Extract the (X, Y) coordinate from the center of the cell holding the provided text.  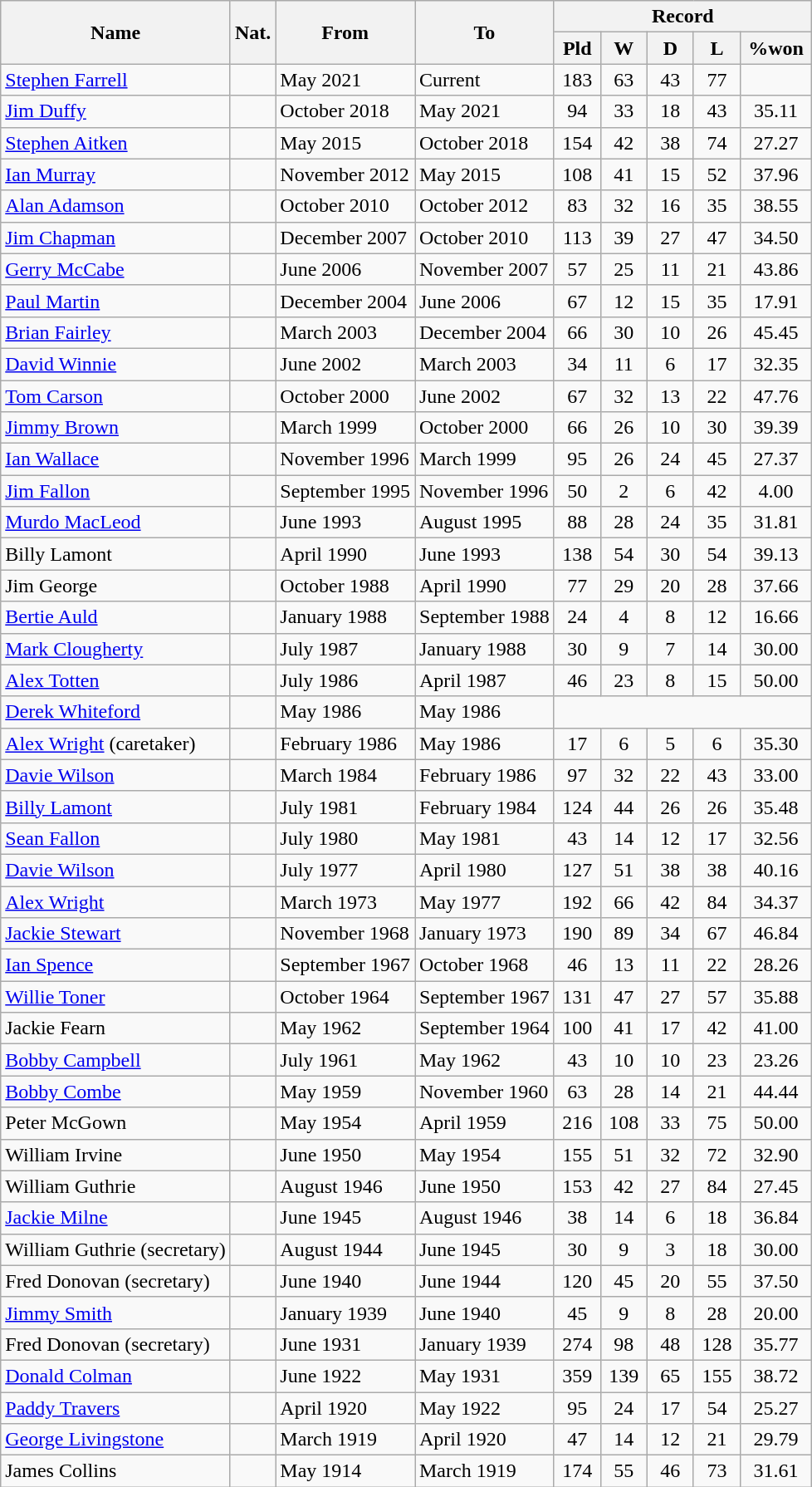
37.50 (775, 1281)
72 (717, 1155)
27.27 (775, 143)
83 (577, 206)
L (717, 48)
Sean Fallon (116, 838)
March 1984 (345, 775)
From (345, 32)
359 (577, 1376)
May 1914 (345, 1471)
190 (577, 934)
Paul Martin (116, 301)
124 (577, 807)
20.00 (775, 1313)
98 (624, 1344)
94 (577, 111)
192 (577, 901)
4.00 (775, 491)
39.39 (775, 428)
Willie Toner (116, 997)
Alex Wright (caretaker) (116, 743)
August 1944 (345, 1249)
216 (577, 1123)
Derek Whiteford (116, 712)
Alex Wright (116, 901)
40.16 (775, 870)
William Guthrie (secretary) (116, 1249)
154 (577, 143)
August 1995 (485, 523)
120 (577, 1281)
139 (624, 1376)
35.48 (775, 807)
36.84 (775, 1218)
Donald Colman (116, 1376)
May 1931 (485, 1376)
Gerry McCabe (116, 269)
June 1944 (485, 1281)
39.13 (775, 554)
%won (775, 48)
34.50 (775, 238)
Jimmy Brown (116, 428)
May 1981 (485, 838)
41.00 (775, 1028)
Bertie Auld (116, 617)
274 (577, 1344)
46.84 (775, 934)
29 (624, 586)
September 1964 (485, 1028)
October 2012 (485, 206)
138 (577, 554)
50 (577, 491)
65 (670, 1376)
Current (485, 80)
29.79 (775, 1440)
December 2007 (345, 238)
Jim George (116, 586)
2 (624, 491)
74 (717, 143)
Jim Fallon (116, 491)
174 (577, 1471)
July 1961 (345, 1060)
Nat. (252, 32)
George Livingstone (116, 1440)
183 (577, 80)
July 1981 (345, 807)
52 (717, 174)
39 (624, 238)
37.66 (775, 586)
July 1987 (345, 649)
34.37 (775, 901)
Ian Murray (116, 174)
William Irvine (116, 1155)
David Winnie (116, 364)
153 (577, 1186)
Alex Totten (116, 680)
113 (577, 238)
38.55 (775, 206)
Jackie Stewart (116, 934)
Pld (577, 48)
November 1968 (345, 934)
48 (670, 1344)
25.27 (775, 1408)
Jimmy Smith (116, 1313)
September 1995 (345, 491)
131 (577, 997)
William Guthrie (116, 1186)
October 1968 (485, 965)
Ian Wallace (116, 459)
Stephen Farrell (116, 80)
November 2007 (485, 269)
16 (670, 206)
May 1977 (485, 901)
127 (577, 870)
May 1959 (345, 1092)
37.96 (775, 174)
Jim Chapman (116, 238)
October 1964 (345, 997)
June 1931 (345, 1344)
7 (670, 649)
Ian Spence (116, 965)
June 1922 (345, 1376)
17.91 (775, 301)
January 1973 (485, 934)
July 1980 (345, 838)
July 1977 (345, 870)
43.86 (775, 269)
32.90 (775, 1155)
89 (624, 934)
September 1988 (485, 617)
27.37 (775, 459)
25 (624, 269)
Murdo MacLeod (116, 523)
W (624, 48)
Bobby Combe (116, 1092)
April 1980 (485, 870)
35.11 (775, 111)
28.26 (775, 965)
Name (116, 32)
44.44 (775, 1092)
32.35 (775, 364)
James Collins (116, 1471)
5 (670, 743)
44 (624, 807)
October 1988 (345, 586)
128 (717, 1344)
4 (624, 617)
Jackie Fearn (116, 1028)
100 (577, 1028)
31.81 (775, 523)
Stephen Aitken (116, 143)
97 (577, 775)
March 1973 (345, 901)
Bobby Campbell (116, 1060)
35.88 (775, 997)
Jim Duffy (116, 111)
Brian Fairley (116, 332)
35.77 (775, 1344)
Alan Adamson (116, 206)
32.56 (775, 838)
45.45 (775, 332)
April 1959 (485, 1123)
23.26 (775, 1060)
November 2012 (345, 174)
Paddy Travers (116, 1408)
To (485, 32)
Tom Carson (116, 396)
75 (717, 1123)
35.30 (775, 743)
November 1960 (485, 1092)
88 (577, 523)
Mark Clougherty (116, 649)
33.00 (775, 775)
February 1984 (485, 807)
Jackie Milne (116, 1218)
Peter McGown (116, 1123)
D (670, 48)
3 (670, 1249)
16.66 (775, 617)
April 1987 (485, 680)
May 1922 (485, 1408)
July 1986 (345, 680)
27.45 (775, 1186)
47.76 (775, 396)
38.72 (775, 1376)
73 (717, 1471)
31.61 (775, 1471)
Record (682, 17)
